Extract the (X, Y) coordinate from the center of the cell holding the provided text.  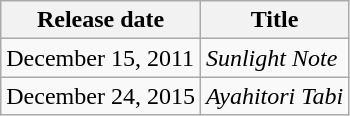
December 24, 2015 (101, 96)
Sunlight Note (274, 58)
Release date (101, 20)
December 15, 2011 (101, 58)
Title (274, 20)
Ayahitori Tabi (274, 96)
